Scan for the cell matching the given text and deliver its [X, Y] coordinate at center. 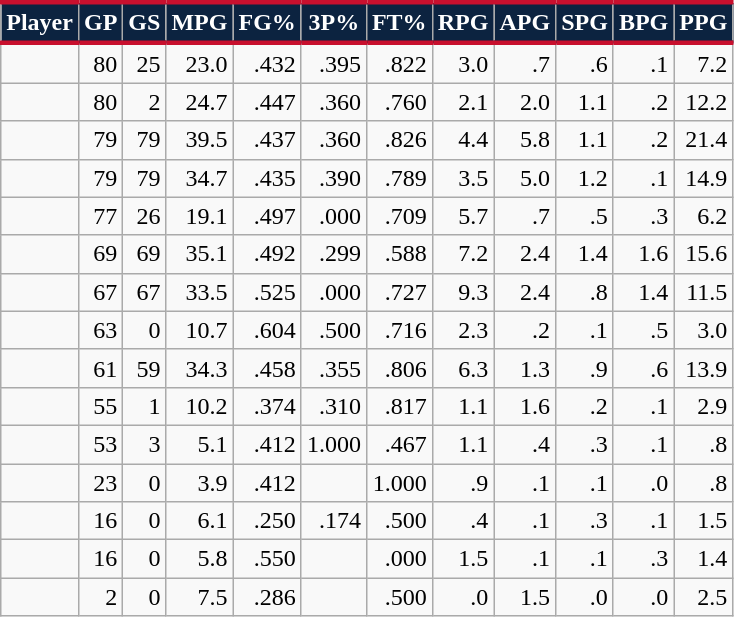
2.9 [704, 406]
.299 [334, 254]
.822 [399, 63]
GS [144, 22]
39.5 [200, 140]
BPG [643, 22]
RPG [463, 22]
7.5 [200, 597]
APG [525, 22]
.550 [267, 559]
.817 [399, 406]
.709 [399, 216]
MPG [200, 22]
FG% [267, 22]
23.0 [200, 63]
.604 [267, 330]
GP [100, 22]
55 [100, 406]
3.5 [463, 178]
1.3 [525, 368]
53 [100, 444]
12.2 [704, 102]
2.5 [704, 597]
1 [144, 406]
.467 [399, 444]
.525 [267, 292]
10.7 [200, 330]
33.5 [200, 292]
34.3 [200, 368]
.250 [267, 521]
.716 [399, 330]
5.1 [200, 444]
.310 [334, 406]
9.3 [463, 292]
FT% [399, 22]
4.4 [463, 140]
PPG [704, 22]
5.0 [525, 178]
.492 [267, 254]
.435 [267, 178]
59 [144, 368]
2.1 [463, 102]
.390 [334, 178]
25 [144, 63]
.497 [267, 216]
5.7 [463, 216]
3.9 [200, 483]
6.2 [704, 216]
.826 [399, 140]
63 [100, 330]
15.6 [704, 254]
35.1 [200, 254]
6.3 [463, 368]
.355 [334, 368]
24.7 [200, 102]
61 [100, 368]
Player [40, 22]
23 [100, 483]
1.2 [585, 178]
2.3 [463, 330]
.432 [267, 63]
10.2 [200, 406]
77 [100, 216]
.789 [399, 178]
.286 [267, 597]
14.9 [704, 178]
.447 [267, 102]
.727 [399, 292]
34.7 [200, 178]
3P% [334, 22]
.395 [334, 63]
.437 [267, 140]
19.1 [200, 216]
2.0 [525, 102]
.760 [399, 102]
26 [144, 216]
13.9 [704, 368]
.374 [267, 406]
.174 [334, 521]
11.5 [704, 292]
21.4 [704, 140]
.458 [267, 368]
SPG [585, 22]
6.1 [200, 521]
.806 [399, 368]
3 [144, 444]
.588 [399, 254]
